Find where the given text appears and provide that cell's center as (X, Y) coordinate. 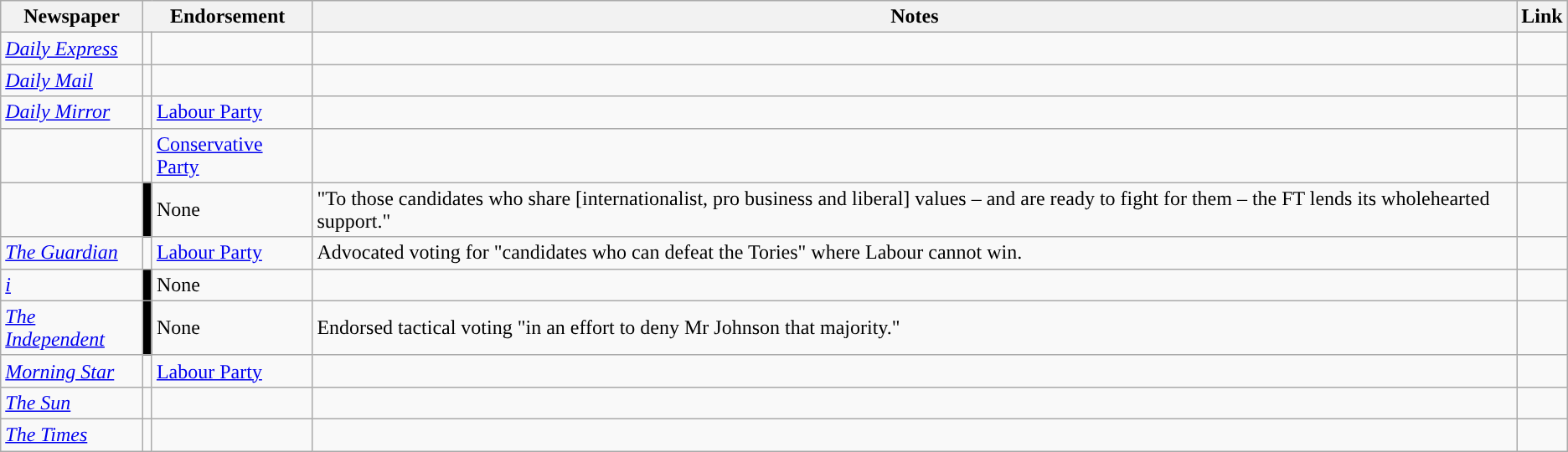
The Times (72, 434)
The Independent (72, 328)
i (72, 285)
Daily Mail (72, 80)
Morning Star (72, 371)
Endorsement (228, 17)
Notes (915, 17)
Endorsed tactical voting "in an effort to deny Mr Johnson that majority." (915, 328)
Daily Mirror (72, 112)
The Guardian (72, 253)
Daily Express (72, 49)
Link (1542, 17)
Advocated voting for "candidates who can defeat the Tories" where Labour cannot win. (915, 253)
The Sun (72, 403)
Newspaper (72, 17)
Conservative Party (232, 156)
